Return the (X, Y) coordinate for the center point of the cell that contains the specified text.  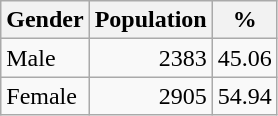
Gender (45, 20)
Male (45, 58)
% (244, 20)
2383 (150, 58)
54.94 (244, 96)
45.06 (244, 58)
2905 (150, 96)
Population (150, 20)
Female (45, 96)
